Return (X, Y) of the center of cell containing provided text 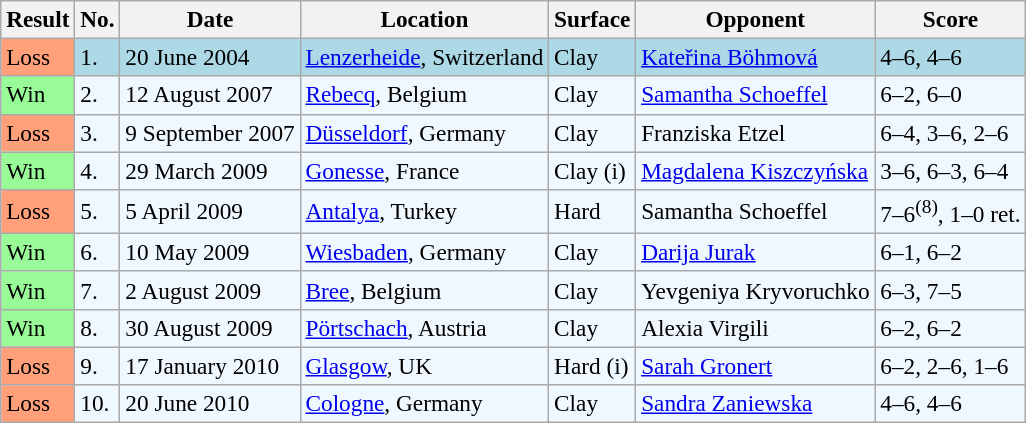
Sandra Zaniewska (756, 403)
Score (950, 19)
2. (98, 95)
6. (98, 252)
29 March 2009 (210, 170)
Gonesse, France (424, 170)
6–2, 6–0 (950, 95)
Clay (i) (592, 170)
9. (98, 366)
Antalya, Turkey (424, 211)
Surface (592, 19)
2 August 2009 (210, 290)
17 January 2010 (210, 366)
Result (38, 19)
4. (98, 170)
5 April 2009 (210, 211)
Yevgeniya Kryvoruchko (756, 290)
No. (98, 19)
Sarah Gronert (756, 366)
Magdalena Kiszczyńska (756, 170)
Date (210, 19)
7–6(8), 1–0 ret. (950, 211)
7. (98, 290)
8. (98, 328)
Opponent (756, 19)
20 June 2010 (210, 403)
Lenzerheide, Switzerland (424, 57)
Cologne, Germany (424, 403)
Bree, Belgium (424, 290)
Glasgow, UK (424, 366)
Pörtschach, Austria (424, 328)
10 May 2009 (210, 252)
Alexia Virgili (756, 328)
Rebecq, Belgium (424, 95)
6–2, 2–6, 1–6 (950, 366)
Location (424, 19)
10. (98, 403)
Darija Jurak (756, 252)
5. (98, 211)
3–6, 6–3, 6–4 (950, 170)
6–2, 6–2 (950, 328)
6–3, 7–5 (950, 290)
Hard (i) (592, 366)
30 August 2009 (210, 328)
Hard (592, 211)
20 June 2004 (210, 57)
6–1, 6–2 (950, 252)
Kateřina Böhmová (756, 57)
6–4, 3–6, 2–6 (950, 133)
Franziska Etzel (756, 133)
9 September 2007 (210, 133)
Düsseldorf, Germany (424, 133)
1. (98, 57)
12 August 2007 (210, 95)
3. (98, 133)
Wiesbaden, Germany (424, 252)
